Find where the given text appears and provide that cell's center as (x, y) coordinate. 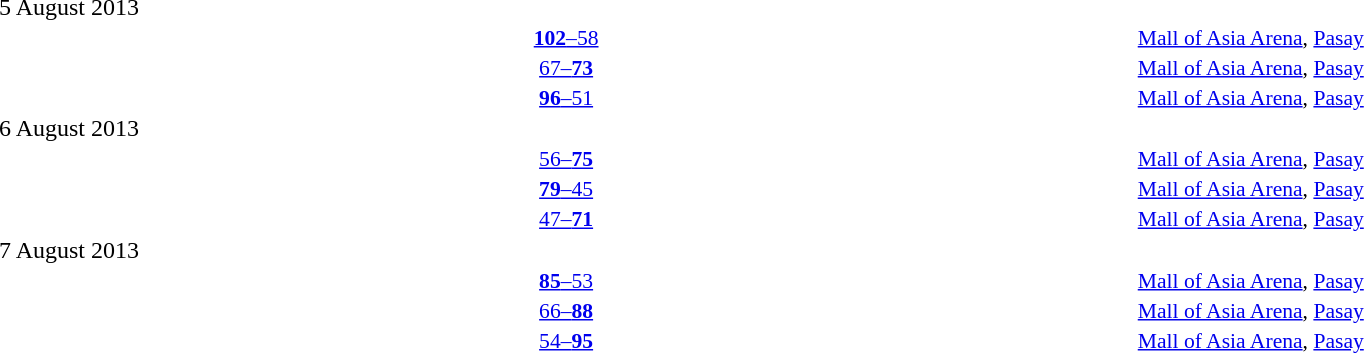
67–73 (566, 68)
96–51 (566, 98)
79–45 (566, 189)
66–88 (566, 310)
47–71 (566, 219)
56–75 (566, 159)
102–58 (566, 38)
85–53 (566, 280)
